Detect which cell encompasses the target text, then output its [X, Y] center coordinate. 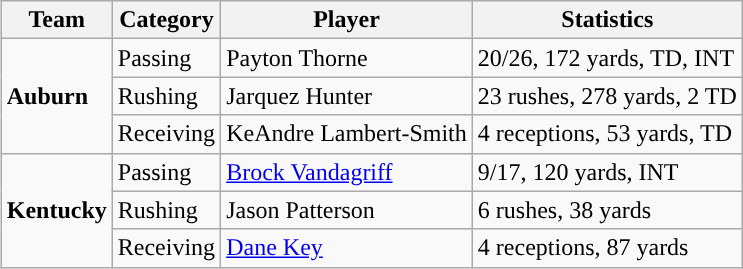
KeAndre Lambert-Smith [347, 134]
Dane Key [347, 248]
4 receptions, 87 yards [607, 248]
23 rushes, 278 yards, 2 TD [607, 96]
Player [347, 20]
Statistics [607, 20]
Brock Vandagriff [347, 172]
Jason Patterson [347, 210]
Kentucky [56, 210]
Auburn [56, 96]
Payton Thorne [347, 58]
20/26, 172 yards, TD, INT [607, 58]
Category [166, 20]
4 receptions, 53 yards, TD [607, 134]
Team [56, 20]
6 rushes, 38 yards [607, 210]
9/17, 120 yards, INT [607, 172]
Jarquez Hunter [347, 96]
